Search for the cell housing the specified text and yield its [X, Y] center coordinate. 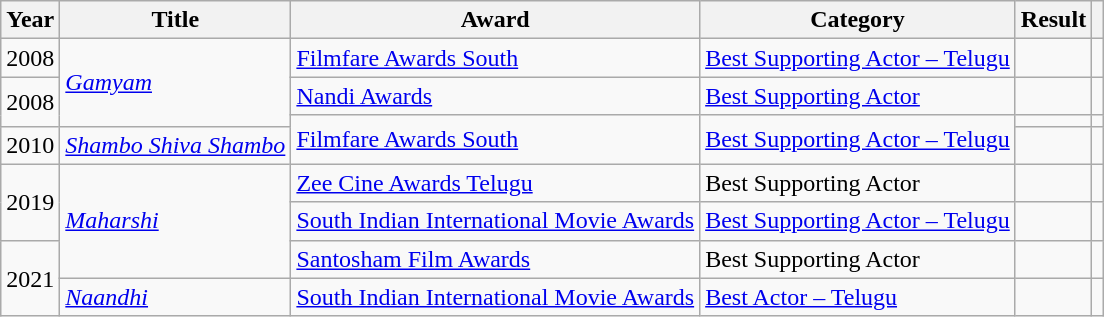
Nandi Awards [496, 96]
2010 [30, 145]
2019 [30, 202]
Shambo Shiva Shambo [176, 145]
Santosham Film Awards [496, 259]
Zee Cine Awards Telugu [496, 183]
Maharshi [176, 221]
Title [176, 20]
Naandhi [176, 297]
Award [496, 20]
Year [30, 20]
Gamyam [176, 82]
Best Actor – Telugu [858, 297]
Result [1053, 20]
2021 [30, 278]
Category [858, 20]
